Search for the cell housing the specified text and yield its (X, Y) center coordinate. 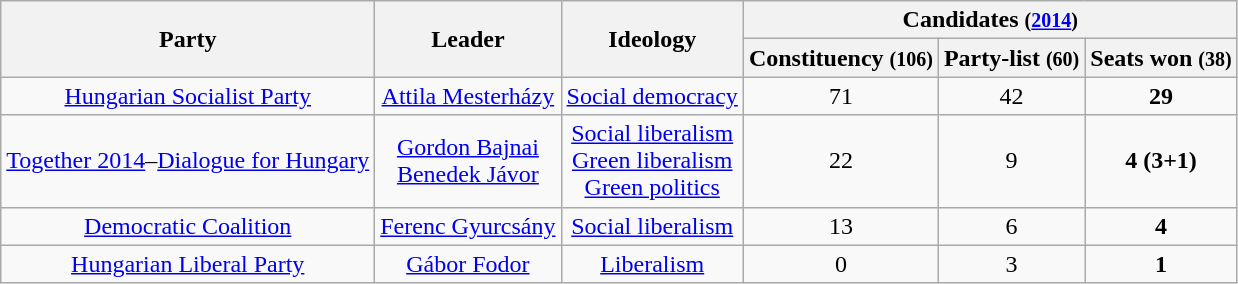
Constituency (106) (840, 58)
9 (1011, 161)
Together 2014–Dialogue for Hungary (188, 161)
Ideology (652, 39)
1 (1161, 264)
0 (840, 264)
29 (1161, 96)
4 (1161, 226)
Hungarian Liberal Party (188, 264)
22 (840, 161)
Liberalism (652, 264)
42 (1011, 96)
4 (3+1) (1161, 161)
Gordon BajnaiBenedek Jávor (468, 161)
3 (1011, 264)
Social liberalism (652, 226)
6 (1011, 226)
Party-list (60) (1011, 58)
Seats won (38) (1161, 58)
Attila Mesterházy (468, 96)
Social liberalismGreen liberalismGreen politics (652, 161)
Ferenc Gyurcsány (468, 226)
13 (840, 226)
71 (840, 96)
Hungarian Socialist Party (188, 96)
Social democracy (652, 96)
Gábor Fodor (468, 264)
Candidates (2014) (990, 20)
Leader (468, 39)
Democratic Coalition (188, 226)
Party (188, 39)
